Identify which cell holds the provided text, then report its [X, Y] central coordinate. 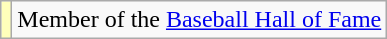
Member of the Baseball Hall of Fame [200, 20]
